Locate the cell with the specified text and output its (x, y) center coordinate. 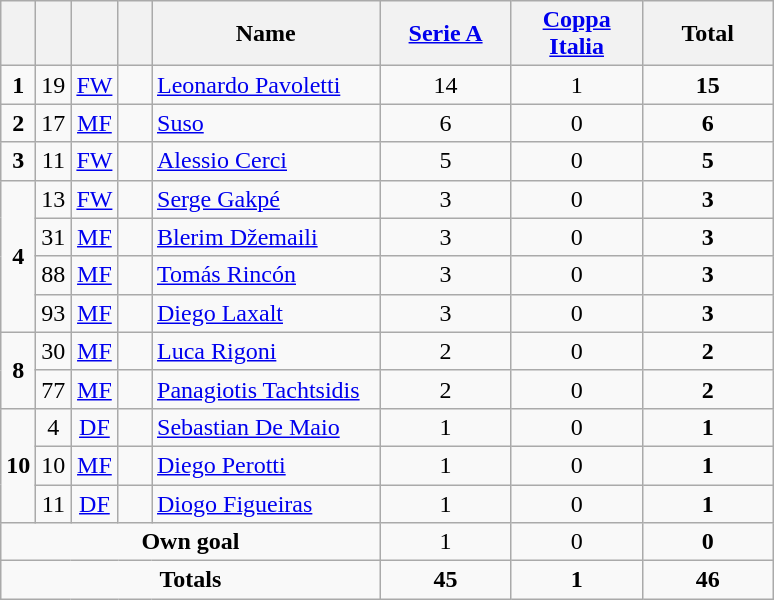
Coppa Italia (576, 34)
19 (54, 85)
Luca Rigoni (266, 351)
Sebastian De Maio (266, 427)
Blerim Džemaili (266, 237)
15 (708, 85)
Diogo Figueiras (266, 503)
Tomás Rincón (266, 275)
Totals (190, 580)
88 (54, 275)
Serie A (446, 34)
46 (708, 580)
45 (446, 580)
Leonardo Pavoletti (266, 85)
Total (708, 34)
Diego Laxalt (266, 313)
Panagiotis Tachtsidis (266, 389)
8 (18, 370)
30 (54, 351)
Own goal (190, 542)
31 (54, 237)
Alessio Cerci (266, 161)
Diego Perotti (266, 465)
77 (54, 389)
14 (446, 85)
17 (54, 123)
13 (54, 199)
93 (54, 313)
Suso (266, 123)
Serge Gakpé (266, 199)
Name (266, 34)
